From the cell containing the given text, extract its center point as [X, Y] coordinate. 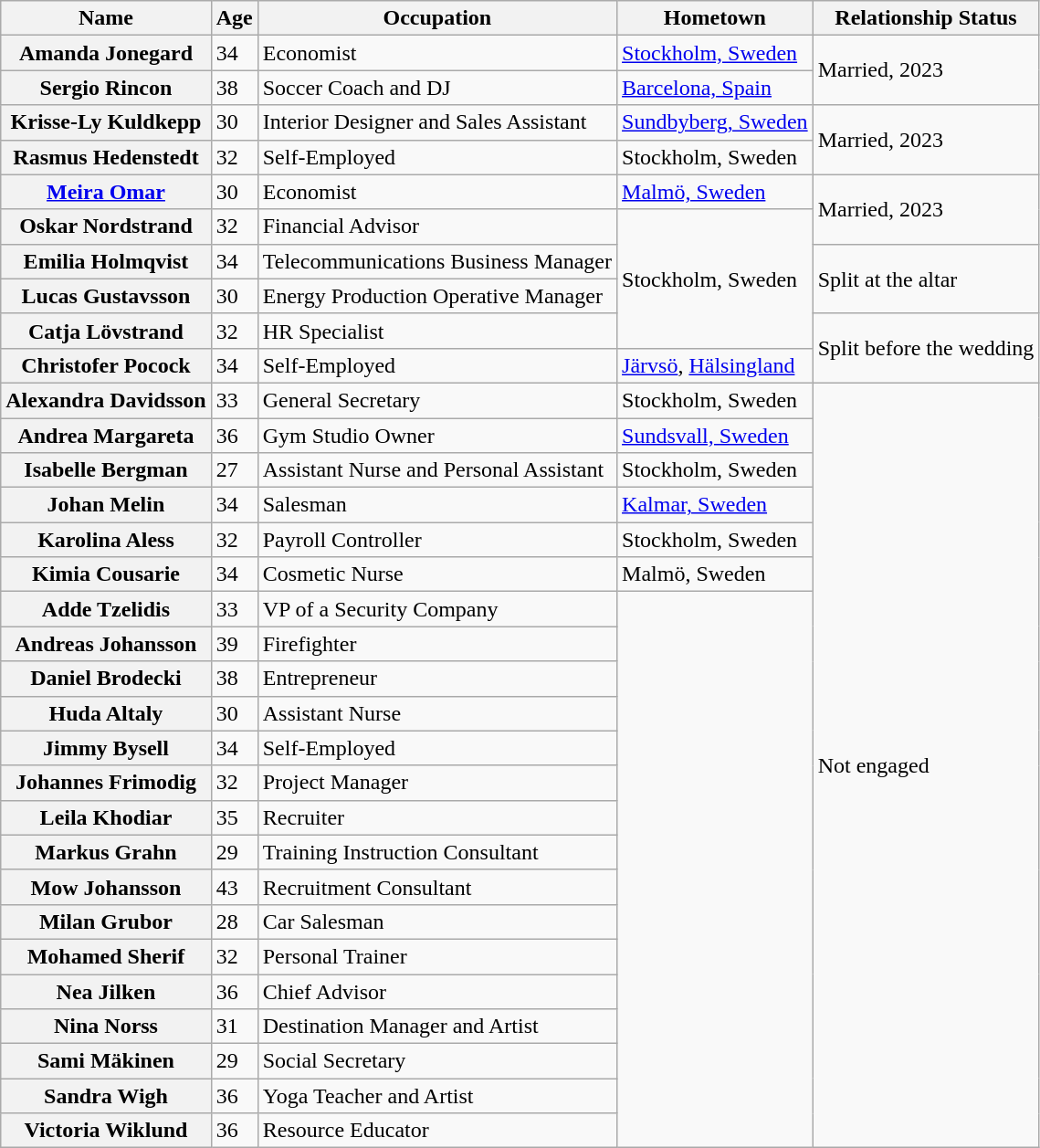
Rasmus Hedenstedt [106, 157]
39 [234, 644]
Sundbyberg, Sweden [716, 122]
Johan Melin [106, 505]
Johannes Frimodig [106, 783]
Energy Production Operative Manager [436, 296]
Entrepreneur [436, 679]
Jimmy Bysell [106, 748]
Hometown [716, 18]
Age [234, 18]
Yoga Teacher and Artist [436, 1096]
Payroll Controller [436, 540]
Name [106, 18]
VP of a Security Company [436, 609]
Soccer Coach and DJ [436, 88]
Daniel Brodecki [106, 679]
Andreas Johansson [106, 644]
43 [234, 887]
Kimia Cousarie [106, 574]
Oskar Nordstrand [106, 226]
Project Manager [436, 783]
Catja Lövstrand [106, 331]
Personal Trainer [436, 956]
Telecommunications Business Manager [436, 261]
Andrea Margareta [106, 436]
Car Salesman [436, 922]
Cosmetic Nurse [436, 574]
35 [234, 817]
Isabelle Bergman [106, 470]
Karolina Aless [106, 540]
Sami Mäkinen [106, 1061]
Huda Altaly [106, 713]
Krisse-Ly Kuldkepp [106, 122]
Meira Omar [106, 192]
Adde Tzelidis [106, 609]
Assistant Nurse and Personal Assistant [436, 470]
Nea Jilken [106, 991]
Gym Studio Owner [436, 436]
Financial Advisor [436, 226]
Firefighter [436, 644]
Social Secretary [436, 1061]
Kalmar, Sweden [716, 505]
Amanda Jonegard [106, 53]
Split at the altar [926, 279]
Interior Designer and Sales Assistant [436, 122]
Recruitment Consultant [436, 887]
Barcelona, Spain [716, 88]
Emilia Holmqvist [106, 261]
Nina Norss [106, 1027]
Alexandra Davidsson [106, 400]
Mohamed Sherif [106, 956]
Markus Grahn [106, 852]
Milan Grubor [106, 922]
Victoria Wiklund [106, 1131]
Sundsvall, Sweden [716, 436]
Mow Johansson [106, 887]
Sandra Wigh [106, 1096]
Not engaged [926, 765]
31 [234, 1027]
Recruiter [436, 817]
Occupation [436, 18]
28 [234, 922]
Destination Manager and Artist [436, 1027]
Split before the wedding [926, 348]
Järvsö, Hälsingland [716, 365]
HR Specialist [436, 331]
Christofer Pocock [106, 365]
Training Instruction Consultant [436, 852]
Resource Educator [436, 1131]
Lucas Gustavsson [106, 296]
27 [234, 470]
Salesman [436, 505]
General Secretary [436, 400]
Chief Advisor [436, 991]
Leila Khodiar [106, 817]
Sergio Rincon [106, 88]
Assistant Nurse [436, 713]
Relationship Status [926, 18]
